Scan for the cell matching the given text and deliver its (X, Y) coordinate at center. 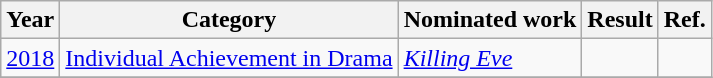
Year (30, 20)
Result (620, 20)
Ref. (684, 20)
2018 (30, 58)
Individual Achievement in Drama (229, 58)
Killing Eve (490, 58)
Nominated work (490, 20)
Category (229, 20)
